Detect which cell encompasses the target text, then output its [x, y] center coordinate. 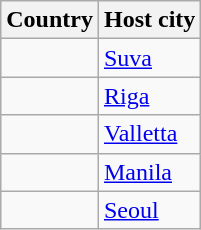
Host city [149, 20]
Manila [149, 172]
Riga [149, 96]
Country [50, 20]
Seoul [149, 210]
Suva [149, 58]
Valletta [149, 134]
